Extract the [x, y] coordinate from the center of the cell holding the provided text.  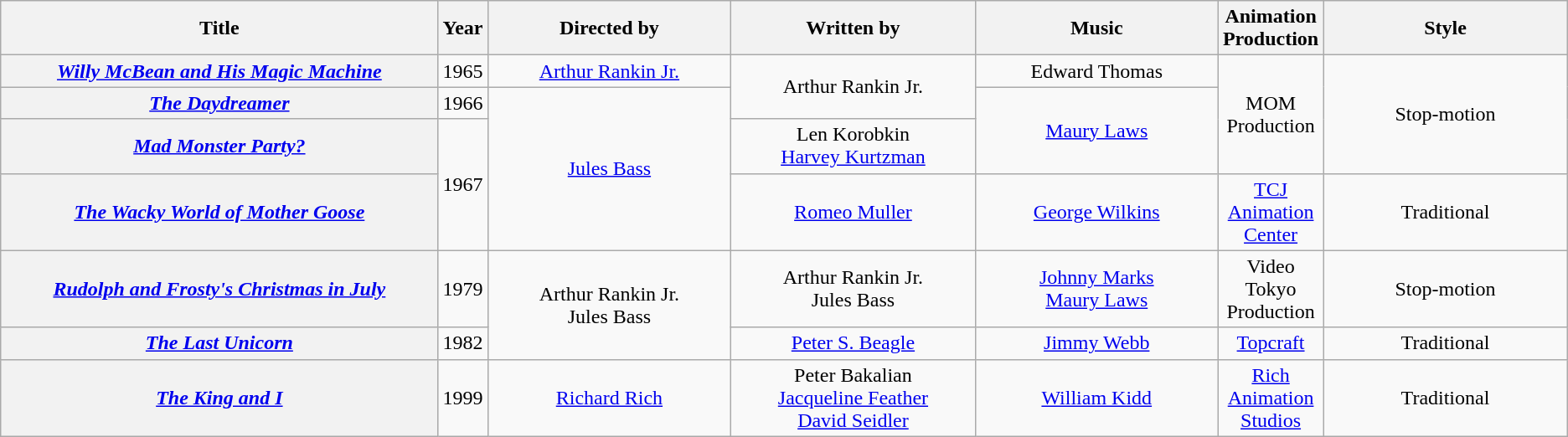
MOM Production [1270, 114]
Romeo Muller [853, 212]
Directed by [610, 28]
Peter BakalianJacqueline FeatherDavid Seidler [853, 398]
Edward Thomas [1096, 71]
1966 [462, 103]
Title [219, 28]
The Daydreamer [219, 103]
Style [1446, 28]
The King and I [219, 398]
Willy McBean and His Magic Machine [219, 71]
George Wilkins [1096, 212]
Jules Bass [610, 169]
1967 [462, 184]
1965 [462, 71]
Rich Animation Studios [1270, 398]
Music [1096, 28]
Topcraft [1270, 343]
The Last Unicorn [219, 343]
Len KorobkinHarvey Kurtzman [853, 146]
Year [462, 28]
Written by [853, 28]
Rudolph and Frosty's Christmas in July [219, 289]
1982 [462, 343]
The Wacky World of Mother Goose [219, 212]
Richard Rich [610, 398]
Johnny MarksMaury Laws [1096, 289]
William Kidd [1096, 398]
1999 [462, 398]
Maury Laws [1096, 131]
Jimmy Webb [1096, 343]
Mad Monster Party? [219, 146]
1979 [462, 289]
Animation Production [1270, 28]
TCJ Animation Center [1270, 212]
Peter S. Beagle [853, 343]
Video Tokyo Production [1270, 289]
